Return the [X, Y] coordinate for the center point of the cell that contains the specified text.  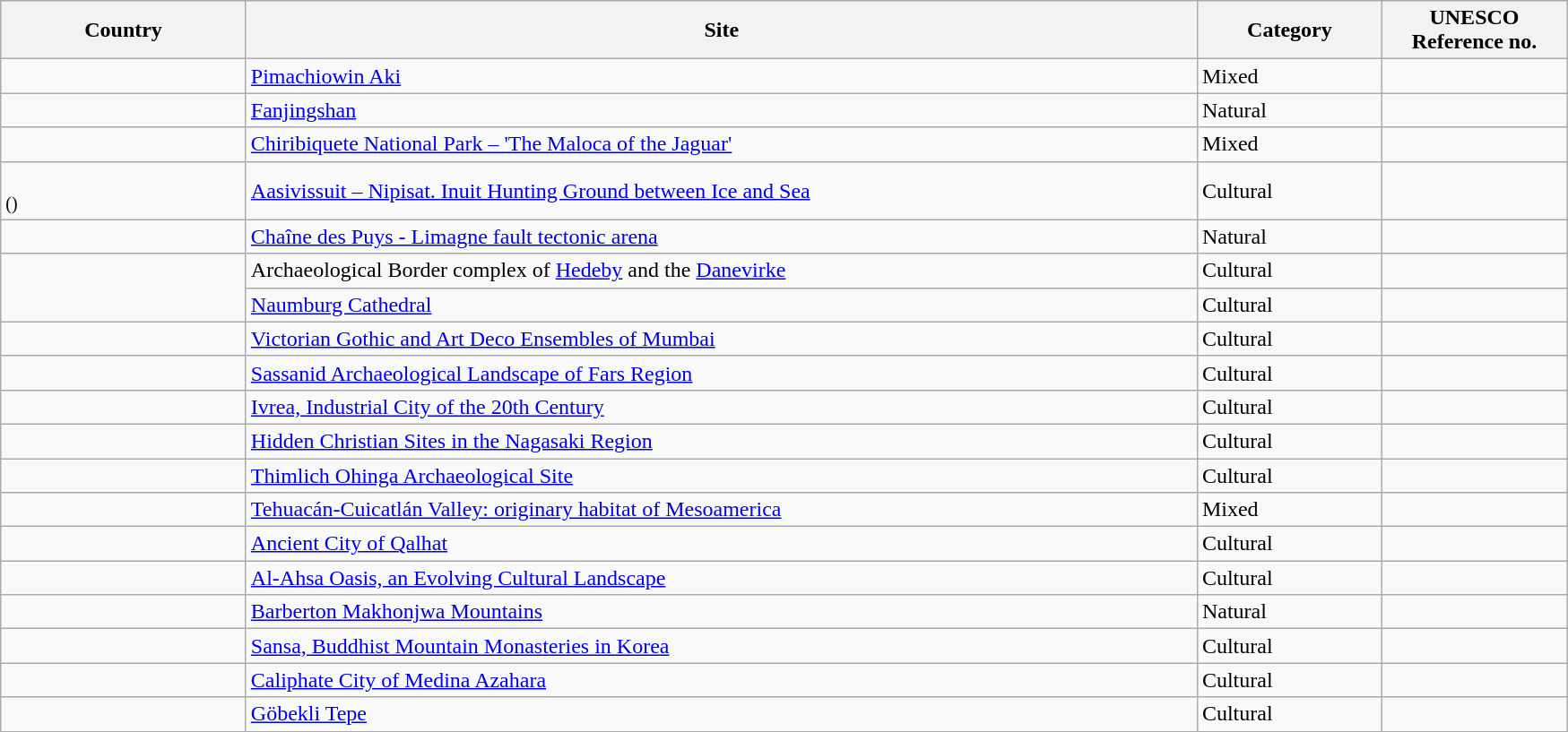
Naumburg Cathedral [721, 305]
Sassanid Archaeological Landscape of Fars Region [721, 373]
Sansa, Buddhist Mountain Monasteries in Korea [721, 646]
Ivrea, Industrial City of the 20th Century [721, 407]
Ancient City of Qalhat [721, 544]
Site [721, 30]
Archaeological Border complex of Hedeby and the Danevirke [721, 271]
Göbekli Tepe [721, 714]
Barberton Makhonjwa Mountains [721, 612]
Thimlich Ohinga Archaeological Site [721, 476]
Chiribiquete National Park – 'The Maloca of the Jaguar' [721, 144]
Chaîne des Puys - Limagne fault tectonic arena [721, 237]
Tehuacán-Cuicatlán Valley: originary habitat of Mesoamerica [721, 510]
Category [1289, 30]
Caliphate City of Medina Azahara [721, 680]
Country [124, 30]
Fanjingshan [721, 110]
Aasivissuit – Nipisat. Inuit Hunting Ground between Ice and Sea [721, 190]
UNESCO Reference no. [1474, 30]
() [124, 190]
Pimachiowin Aki [721, 76]
Hidden Christian Sites in the Nagasaki Region [721, 441]
Victorian Gothic and Art Deco Ensembles of Mumbai [721, 339]
Al-Ahsa Oasis, an Evolving Cultural Landscape [721, 578]
